Scan for the cell matching the given text and deliver its (X, Y) coordinate at center. 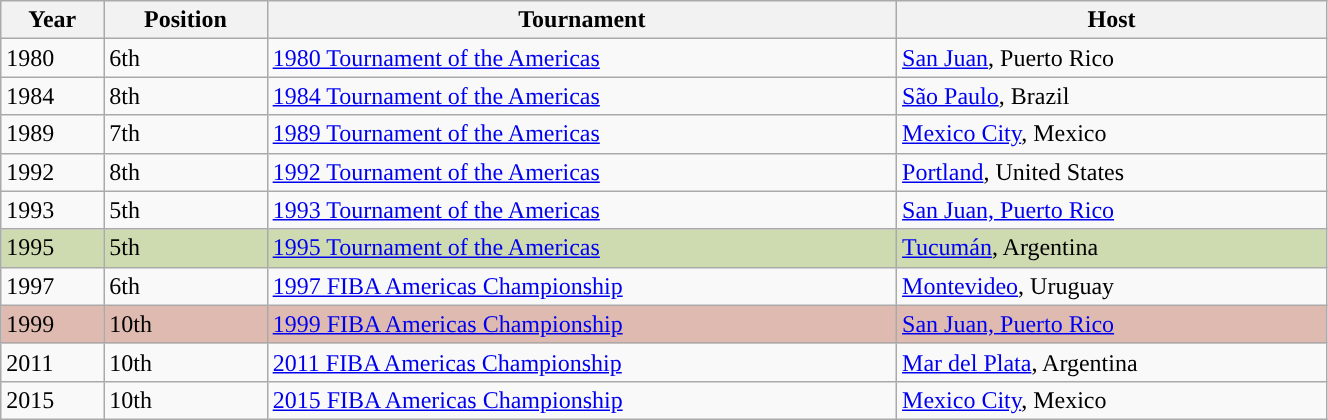
1980 Tournament of the Americas (582, 58)
Tournament (582, 20)
Montevideo, Uruguay (1112, 286)
1997 (52, 286)
1984 Tournament of the Americas (582, 96)
1993 (52, 210)
1997 FIBA Americas Championship (582, 286)
2011 FIBA Americas Championship (582, 362)
São Paulo, Brazil (1112, 96)
Host (1112, 20)
1992 Tournament of the Americas (582, 172)
1999 FIBA Americas Championship (582, 324)
1995 Tournament of the Americas (582, 248)
Portland, United States (1112, 172)
7th (186, 134)
1999 (52, 324)
Tucumán, Argentina (1112, 248)
Year (52, 20)
1995 (52, 248)
1992 (52, 172)
1980 (52, 58)
1993 Tournament of the Americas (582, 210)
1989 (52, 134)
2015 FIBA Americas Championship (582, 400)
Mar del Plata, Argentina (1112, 362)
1989 Tournament of the Americas (582, 134)
1984 (52, 96)
Position (186, 20)
2015 (52, 400)
2011 (52, 362)
